Find where the given text appears and provide that cell's center as [x, y] coordinate. 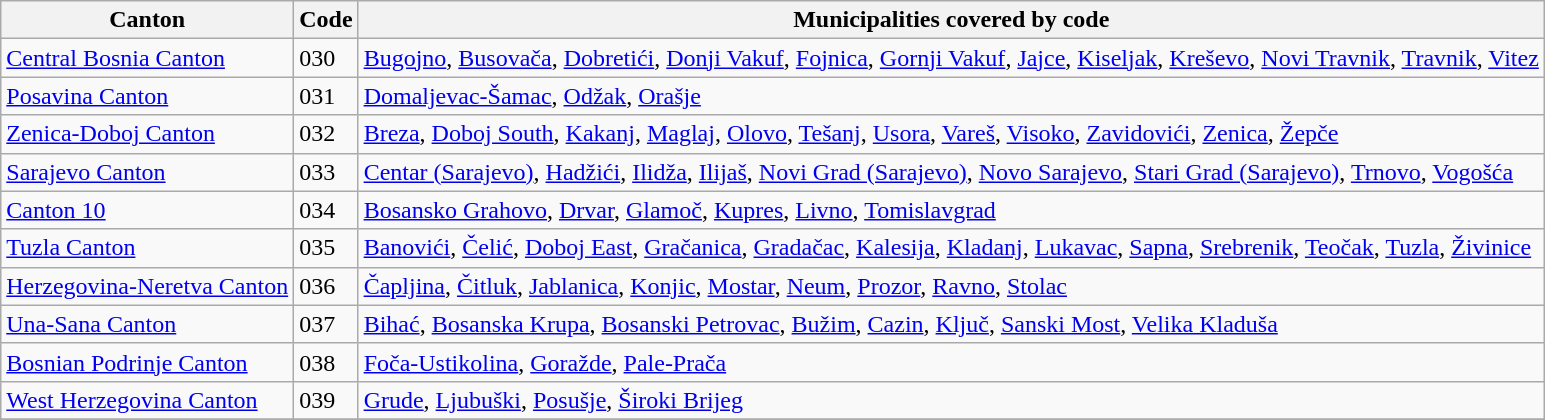
Sarajevo Canton [148, 172]
Canton [148, 20]
Bosnian Podrinje Canton [148, 362]
030 [326, 58]
035 [326, 248]
036 [326, 286]
Tuzla Canton [148, 248]
Domaljevac-Šamac, Odžak, Orašje [951, 96]
034 [326, 210]
Canton 10 [148, 210]
032 [326, 134]
Posavina Canton [148, 96]
037 [326, 324]
038 [326, 362]
033 [326, 172]
Bosansko Grahovo, Drvar, Glamoč, Kupres, Livno, Tomislavgrad [951, 210]
Čapljina, Čitluk, Jablanica, Konjic, Mostar, Neum, Prozor, Ravno, Stolac [951, 286]
Grude, Ljubuški, Posušje, Široki Brijeg [951, 400]
Herzegovina-Neretva Canton [148, 286]
West Herzegovina Canton [148, 400]
031 [326, 96]
039 [326, 400]
Bugojno, Busovača, Dobretići, Donji Vakuf, Fojnica, Gornji Vakuf, Jajce, Kiseljak, Kreševo, Novi Travnik, Travnik, Vitez [951, 58]
Municipalities covered by code [951, 20]
Banovići, Čelić, Doboj East, Gračanica, Gradačac, Kalesija, Kladanj, Lukavac, Sapna, Srebrenik, Teočak, Tuzla, Živinice [951, 248]
Bihać, Bosanska Krupa, Bosanski Petrovac, Bužim, Cazin, Ključ, Sanski Most, Velika Kladuša [951, 324]
Central Bosnia Canton [148, 58]
Una-Sana Canton [148, 324]
Code [326, 20]
Breza, Doboj South, Kakanj, Maglaj, Olovo, Tešanj, Usora, Vareš, Visoko, Zavidovići, Zenica, Žepče [951, 134]
Foča-Ustikolina, Goražde, Pale-Prača [951, 362]
Centar (Sarajevo), Hadžići, Ilidža, Ilijaš, Novi Grad (Sarajevo), Novo Sarajevo, Stari Grad (Sarajevo), Trnovo, Vogošća [951, 172]
Zenica-Doboj Canton [148, 134]
